Find where the given text appears and provide that cell's center as (x, y) coordinate. 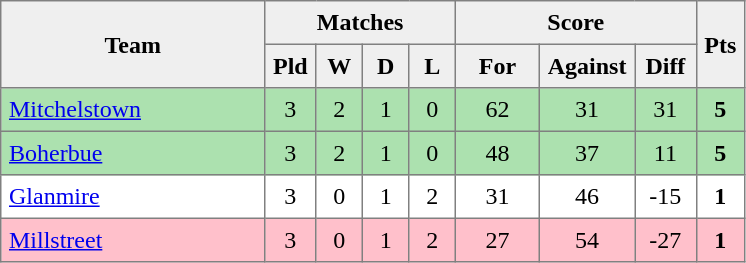
Against (586, 66)
11 (666, 153)
Team (133, 44)
L (432, 66)
Pts (720, 44)
-27 (666, 240)
Matches (360, 23)
Glanmire (133, 197)
Score (576, 23)
Boherbue (133, 153)
54 (586, 240)
62 (497, 110)
For (497, 66)
37 (586, 153)
48 (497, 153)
W (339, 66)
Mitchelstown (133, 110)
27 (497, 240)
Diff (666, 66)
46 (586, 197)
Millstreet (133, 240)
D (385, 66)
Pld (290, 66)
-15 (666, 197)
